Detect which cell encompasses the target text, then output its (X, Y) center coordinate. 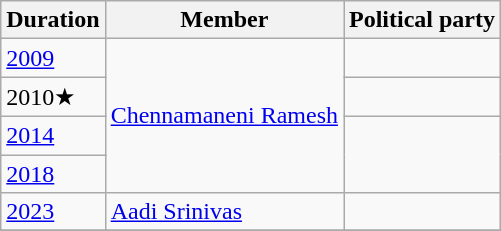
2023 (53, 212)
Chennamaneni Ramesh (224, 116)
Duration (53, 20)
2014 (53, 135)
2009 (53, 58)
Member (224, 20)
Aadi Srinivas (224, 212)
2018 (53, 173)
2010★ (53, 97)
Political party (422, 20)
